Pinpoint the cell where the given text exists, returning its (x, y) midpoint coordinate. 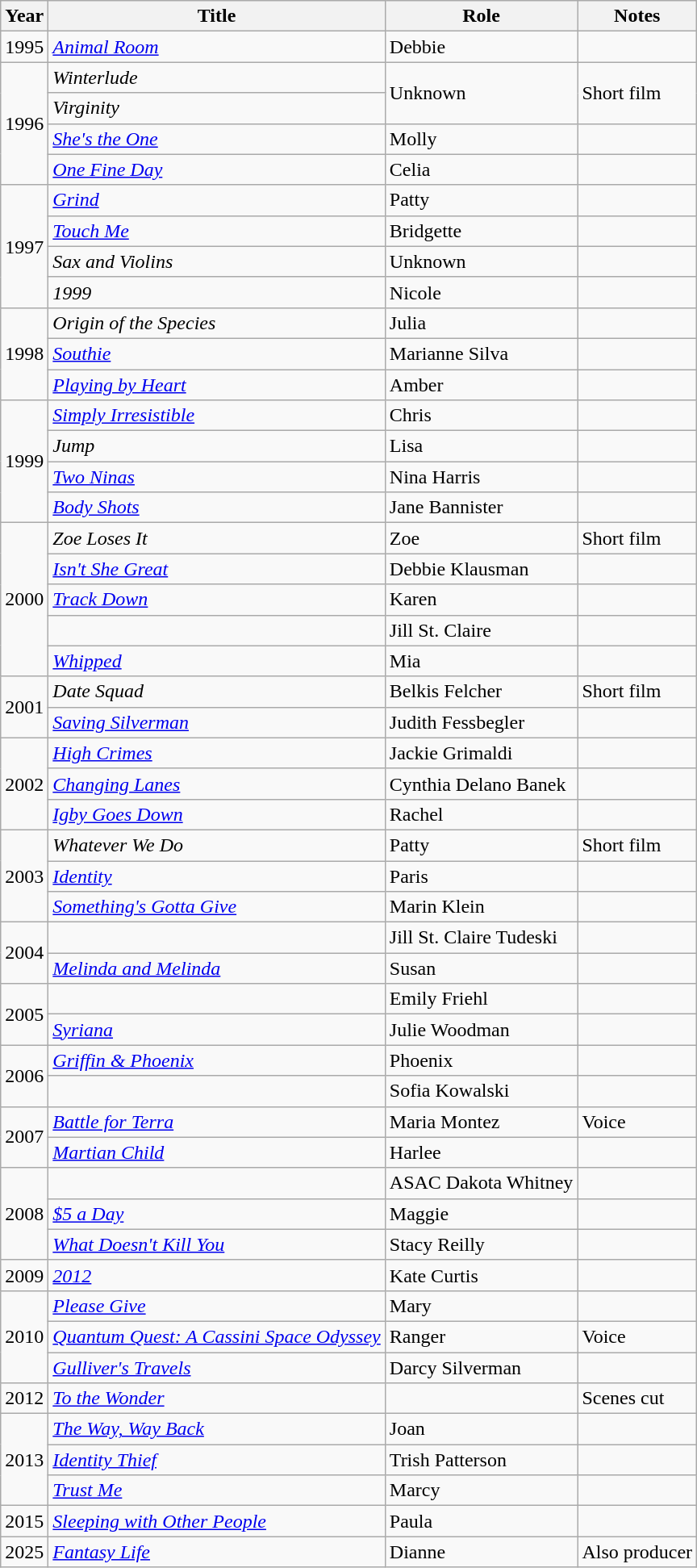
Marcy (481, 1491)
Susan (481, 968)
2010 (24, 1336)
To the Wonder (216, 1399)
Martian Child (216, 1152)
Julia (481, 323)
Sleeping with Other People (216, 1521)
Touch Me (216, 231)
Jackie Grimaldi (481, 753)
$5 a Day (216, 1214)
One Fine Day (216, 169)
2006 (24, 1076)
Maggie (481, 1214)
Maria Montez (481, 1122)
Dianne (481, 1552)
Marin Klein (481, 907)
Karen (481, 600)
Trish Patterson (481, 1460)
Griffin & Phoenix (216, 1060)
2002 (24, 784)
Joan (481, 1429)
2009 (24, 1275)
Paula (481, 1521)
2008 (24, 1214)
2001 (24, 707)
ASAC Dakota Whitney (481, 1183)
Track Down (216, 600)
Zoe (481, 538)
Jane Bannister (481, 508)
Whatever We Do (216, 845)
Title (216, 16)
Saving Silverman (216, 722)
The Way, Way Back (216, 1429)
Jump (216, 446)
Phoenix (481, 1060)
Sax and Violins (216, 261)
Darcy Silverman (481, 1368)
Nicole (481, 292)
Whipped (216, 661)
2007 (24, 1137)
Something's Gotta Give (216, 907)
Paris (481, 876)
Scenes cut (637, 1399)
Year (24, 16)
Virginity (216, 108)
1996 (24, 123)
She's the One (216, 139)
2000 (24, 600)
Emily Friehl (481, 999)
Belkis Felcher (481, 692)
Also producer (637, 1552)
Igby Goes Down (216, 814)
Two Ninas (216, 477)
Kate Curtis (481, 1275)
Julie Woodman (481, 1030)
Nina Harris (481, 477)
Changing Lanes (216, 784)
Date Squad (216, 692)
Southie (216, 353)
Fantasy Life (216, 1552)
2003 (24, 876)
Celia (481, 169)
Animal Room (216, 47)
2025 (24, 1552)
Winterlude (216, 77)
Notes (637, 16)
Trust Me (216, 1491)
1997 (24, 246)
1998 (24, 353)
Quantum Quest: A Cassini Space Odyssey (216, 1336)
Debbie (481, 47)
Simply Irresistible (216, 416)
Ranger (481, 1336)
Rachel (481, 814)
Jill St. Claire Tudeski (481, 938)
Harlee (481, 1152)
Syriana (216, 1030)
Playing by Heart (216, 385)
Chris (481, 416)
2015 (24, 1521)
Amber (481, 385)
Lisa (481, 446)
Identity Thief (216, 1460)
Body Shots (216, 508)
Molly (481, 139)
2004 (24, 953)
Battle for Terra (216, 1122)
Isn't She Great (216, 569)
Role (481, 16)
Debbie Klausman (481, 569)
Grind (216, 200)
Bridgette (481, 231)
What Doesn't Kill You (216, 1244)
Jill St. Claire (481, 630)
2005 (24, 1014)
Melinda and Melinda (216, 968)
Gulliver's Travels (216, 1368)
Origin of the Species (216, 323)
1995 (24, 47)
Cynthia Delano Banek (481, 784)
Zoe Loses It (216, 538)
Stacy Reilly (481, 1244)
Mary (481, 1306)
Judith Fessbegler (481, 722)
Marianne Silva (481, 353)
2013 (24, 1460)
Please Give (216, 1306)
Mia (481, 661)
High Crimes (216, 753)
Identity (216, 876)
Sofia Kowalski (481, 1091)
